Provide the (x, y) coordinate of the cell's center where the given text is located.  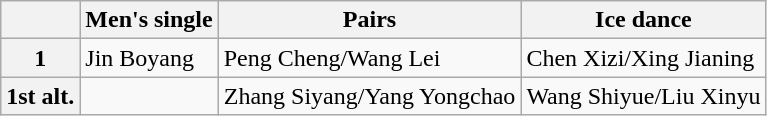
Zhang Siyang/Yang Yongchao (370, 96)
Chen Xizi/Xing Jianing (644, 58)
1 (40, 58)
1st alt. (40, 96)
Peng Cheng/Wang Lei (370, 58)
Men's single (149, 20)
Wang Shiyue/Liu Xinyu (644, 96)
Ice dance (644, 20)
Jin Boyang (149, 58)
Pairs (370, 20)
